Capture the cell that displays the provided text and extract its (X, Y) central coordinate. 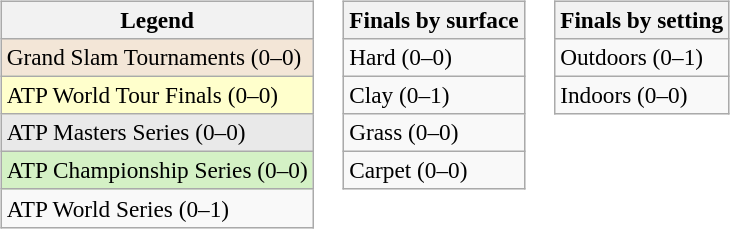
Finals by setting (642, 20)
Grass (0–0) (434, 133)
ATP World Series (0–1) (157, 208)
Finals by surface (434, 20)
Outdoors (0–1) (642, 57)
Legend (157, 20)
Grand Slam Tournaments (0–0) (157, 57)
Indoors (0–0) (642, 95)
ATP Masters Series (0–0) (157, 133)
ATP Championship Series (0–0) (157, 171)
Carpet (0–0) (434, 171)
Hard (0–0) (434, 57)
ATP World Tour Finals (0–0) (157, 95)
Clay (0–1) (434, 95)
